Extract the [x, y] coordinate from the center of the cell holding the provided text.  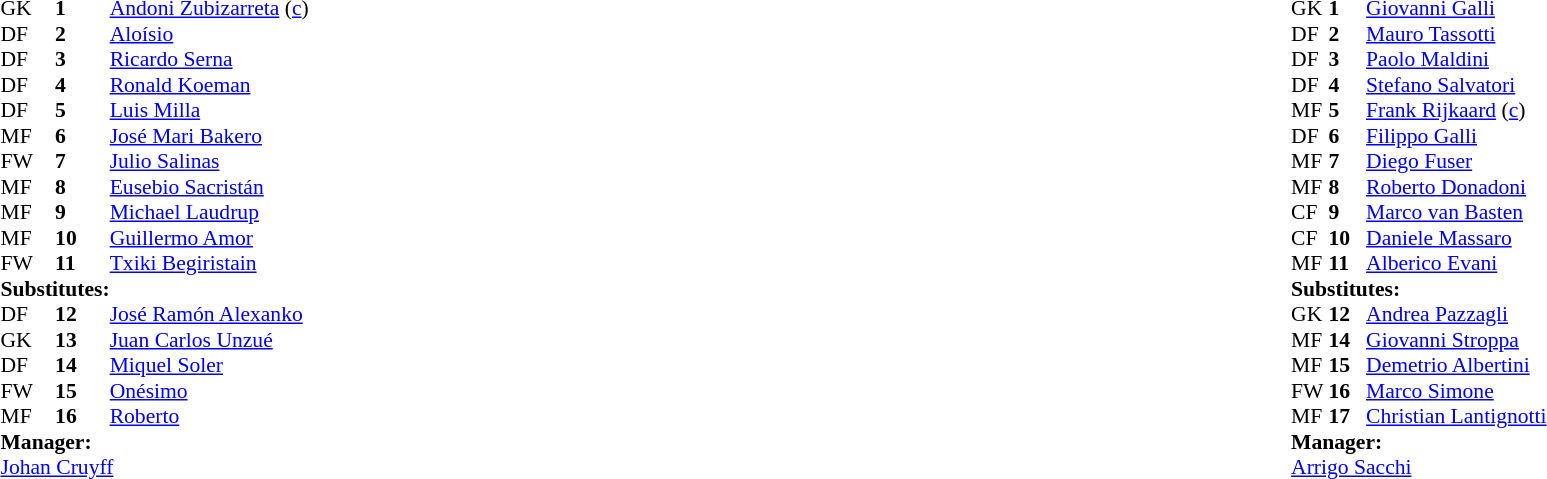
Christian Lantignotti [1456, 417]
Daniele Massaro [1456, 238]
Marco van Basten [1456, 213]
Alberico Evani [1456, 263]
Andrea Pazzagli [1456, 315]
José Ramón Alexanko [210, 315]
Miquel Soler [210, 365]
Aloísio [210, 34]
Luis Milla [210, 111]
Giovanni Stroppa [1456, 340]
Juan Carlos Unzué [210, 340]
Demetrio Albertini [1456, 365]
Txiki Begiristain [210, 263]
Filippo Galli [1456, 136]
Onésimo [210, 391]
Stefano Salvatori [1456, 85]
Paolo Maldini [1456, 59]
Diego Fuser [1456, 161]
Ricardo Serna [210, 59]
Guillermo Amor [210, 238]
Roberto Donadoni [1456, 187]
Mauro Tassotti [1456, 34]
Michael Laudrup [210, 213]
Marco Simone [1456, 391]
Ronald Koeman [210, 85]
Julio Salinas [210, 161]
Roberto [210, 417]
Frank Rijkaard (c) [1456, 111]
17 [1348, 417]
13 [82, 340]
José Mari Bakero [210, 136]
Eusebio Sacristán [210, 187]
